Determine the [x, y] coordinate at the center of the cell enclosing the given text.  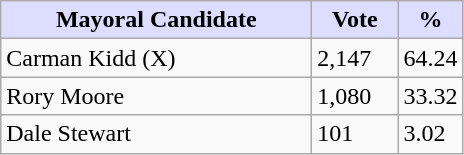
Vote [355, 20]
Rory Moore [156, 96]
3.02 [430, 134]
64.24 [430, 58]
Mayoral Candidate [156, 20]
33.32 [430, 96]
Carman Kidd (X) [156, 58]
2,147 [355, 58]
Dale Stewart [156, 134]
% [430, 20]
1,080 [355, 96]
101 [355, 134]
